Output the (X, Y) coordinate of the center of the cell containing the given text.  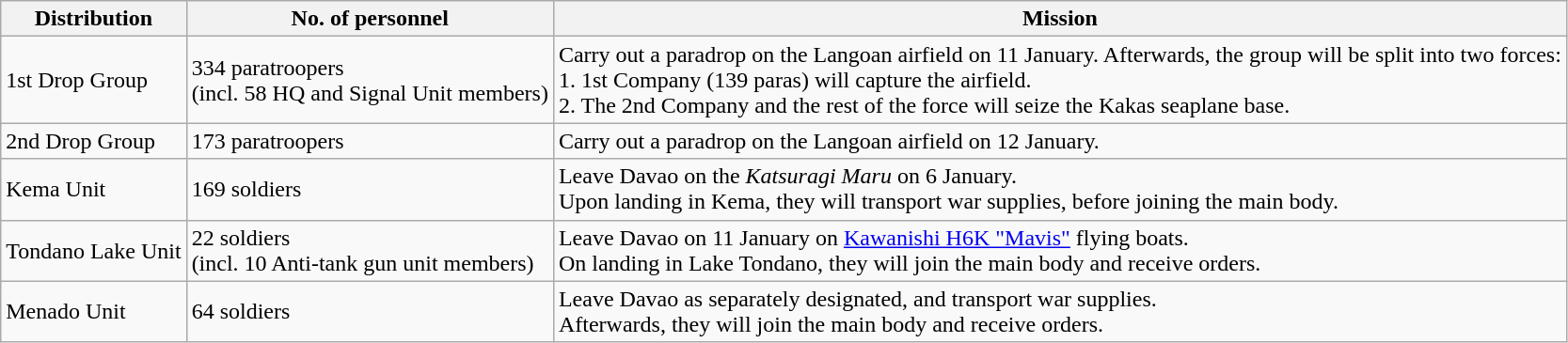
334 paratroopers(incl. 58 HQ and Signal Unit members) (370, 80)
Leave Davao as separately designated, and transport war supplies.Afterwards, they will join the main body and receive orders. (1059, 312)
2nd Drop Group (94, 141)
Distribution (94, 19)
64 soldiers (370, 312)
Kema Unit (94, 190)
Mission (1059, 19)
Leave Davao on 11 January on Kawanishi H6K "Mavis" flying boats.On landing in Lake Tondano, they will join the main body and receive orders. (1059, 250)
173 paratroopers (370, 141)
Tondano Lake Unit (94, 250)
Carry out a paradrop on the Langoan airfield on 12 January. (1059, 141)
Leave Davao on the Katsuragi Maru on 6 January.Upon landing in Kema, they will transport war supplies, before joining the main body. (1059, 190)
22 soldiers(incl. 10 Anti-tank gun unit members) (370, 250)
Menado Unit (94, 312)
1st Drop Group (94, 80)
No. of personnel (370, 19)
169 soldiers (370, 190)
